Return [x, y] of the center of cell containing provided text 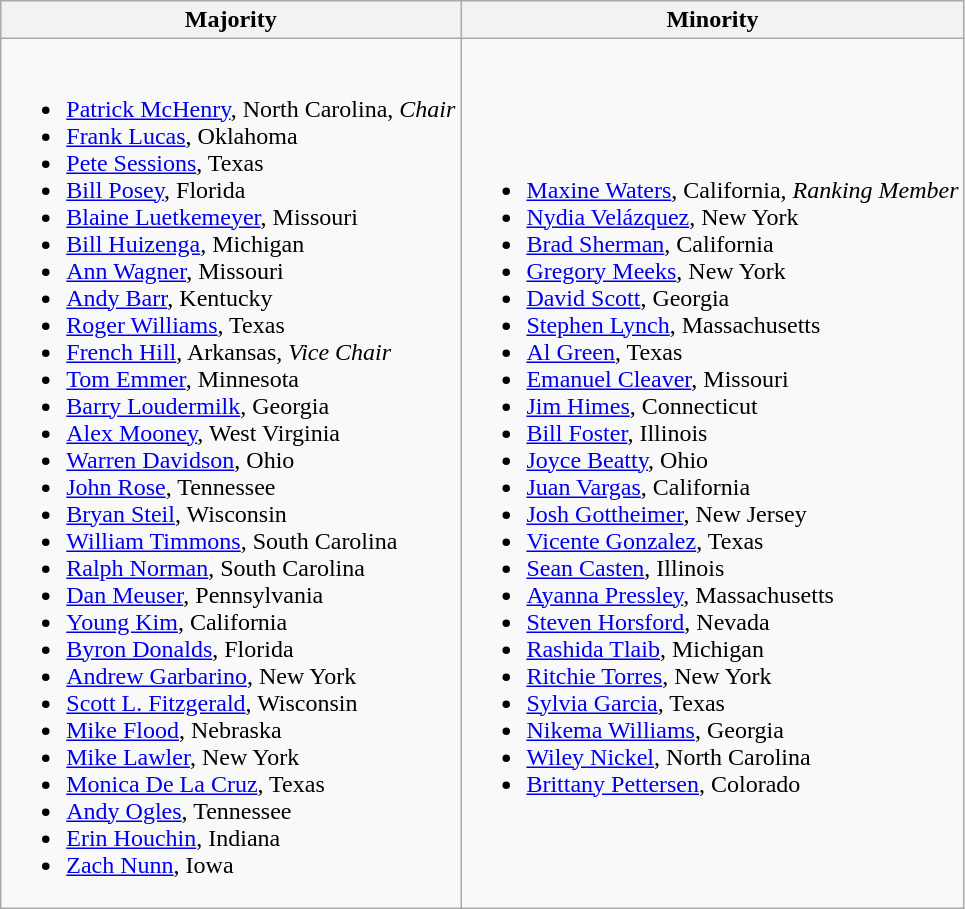
Majority [231, 20]
Minority [712, 20]
